Determine the (X, Y) coordinate at the center of the cell enclosing the given text.  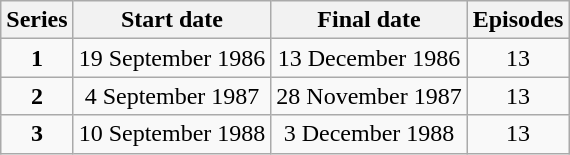
3 December 1988 (369, 134)
Episodes (518, 20)
Start date (172, 20)
13 December 1986 (369, 58)
Final date (369, 20)
10 September 1988 (172, 134)
Series (37, 20)
1 (37, 58)
28 November 1987 (369, 96)
3 (37, 134)
4 September 1987 (172, 96)
2 (37, 96)
19 September 1986 (172, 58)
